Scan for the cell matching the given text and deliver its (X, Y) coordinate at center. 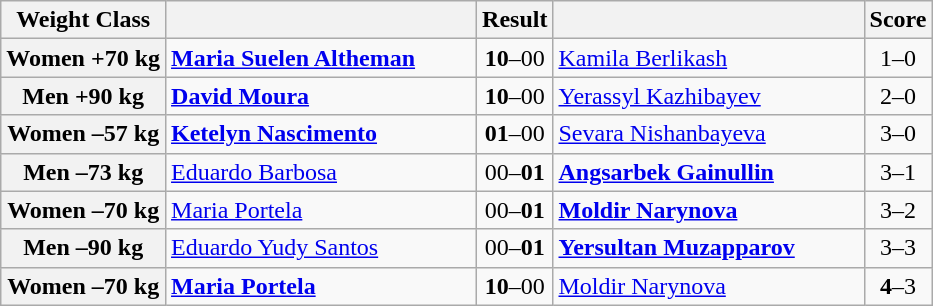
Weight Class (84, 20)
Men –90 kg (84, 248)
3–2 (898, 210)
Women –57 kg (84, 134)
Eduardo Yudy Santos (322, 248)
Score (898, 20)
Maria Suelen Altheman (322, 58)
Angsarbek Gainullin (708, 172)
Men –73 kg (84, 172)
Ketelyn Nascimento (322, 134)
Result (515, 20)
Yerassyl Kazhibayev (708, 96)
Men +90 kg (84, 96)
Sevara Nishanbayeva (708, 134)
3–0 (898, 134)
2–0 (898, 96)
Women +70 kg (84, 58)
Eduardo Barbosa (322, 172)
3–1 (898, 172)
Kamila Berlikash (708, 58)
David Moura (322, 96)
3–3 (898, 248)
4–3 (898, 286)
01–00 (515, 134)
1–0 (898, 58)
Yersultan Muzapparov (708, 248)
